From the cell containing the given text, extract its center point as (x, y) coordinate. 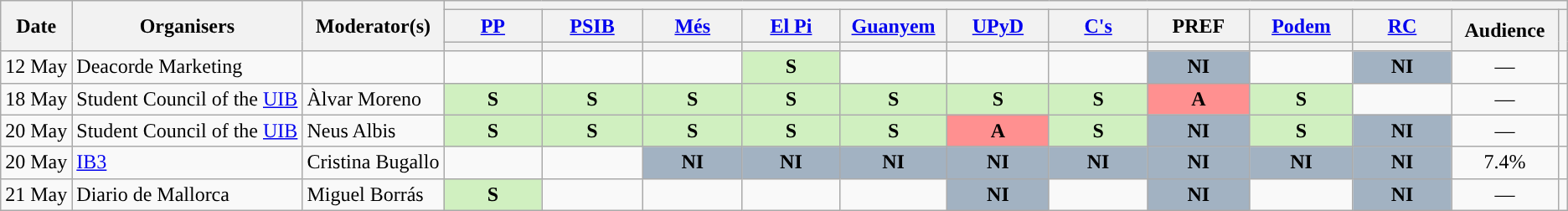
PP (493, 26)
Organisers (188, 26)
21 May (37, 194)
PREF (1199, 26)
7.4% (1504, 162)
Més (692, 26)
Guanyem (894, 26)
Moderator(s) (374, 26)
C's (1097, 26)
Date (37, 26)
18 May (37, 99)
Deacorde Marketing (188, 67)
El Pi (791, 26)
UPyD (998, 26)
Cristina Bugallo (374, 162)
Neus Albis (374, 131)
Àlvar Moreno (374, 99)
12 May (37, 67)
Podem (1302, 26)
RC (1402, 26)
Audience (1504, 30)
Miguel Borrás (374, 194)
Diario de Mallorca (188, 194)
IB3 (188, 162)
PSIB (593, 26)
